Output the [X, Y] coordinate of the center of the cell containing the given text.  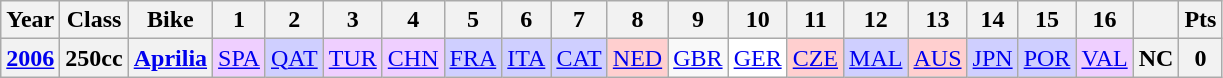
9 [698, 20]
16 [1104, 20]
11 [815, 20]
4 [413, 20]
NC [1156, 58]
6 [526, 20]
2 [294, 20]
ITA [526, 58]
12 [876, 20]
CHN [413, 58]
VAL [1104, 58]
2006 [30, 58]
Class [94, 20]
15 [1047, 20]
JPN [992, 58]
13 [938, 20]
5 [473, 20]
QAT [294, 58]
NED [637, 58]
250cc [94, 58]
POR [1047, 58]
Bike [170, 20]
SPA [240, 58]
FRA [473, 58]
8 [637, 20]
Year [30, 20]
10 [758, 20]
Pts [1200, 20]
0 [1200, 58]
7 [579, 20]
GBR [698, 58]
CZE [815, 58]
CAT [579, 58]
GER [758, 58]
TUR [352, 58]
MAL [876, 58]
3 [352, 20]
14 [992, 20]
1 [240, 20]
AUS [938, 58]
Aprilia [170, 58]
